Output the [X, Y] coordinate of the center of the cell containing the given text.  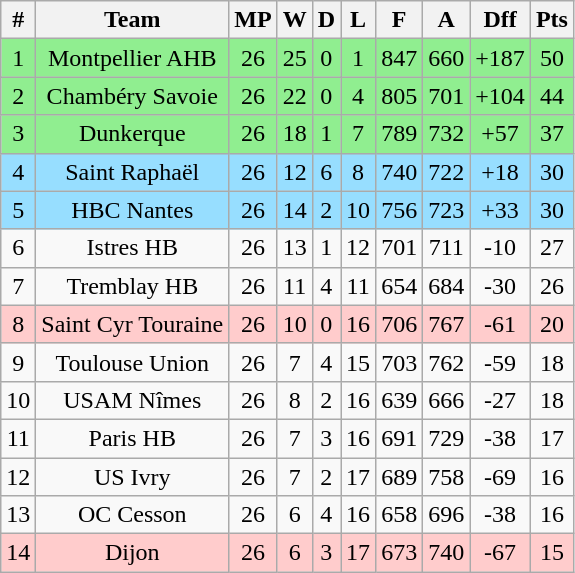
Toulouse Union [132, 362]
# [18, 20]
Paris HB [132, 438]
-30 [500, 286]
684 [446, 286]
756 [400, 210]
Montpellier AHB [132, 58]
25 [294, 58]
L [358, 20]
673 [400, 553]
A [446, 20]
696 [446, 515]
+33 [500, 210]
691 [400, 438]
758 [446, 477]
Chambéry Savoie [132, 96]
US Ivry [132, 477]
789 [400, 134]
5 [18, 210]
729 [446, 438]
805 [400, 96]
767 [446, 324]
-10 [500, 248]
732 [446, 134]
50 [552, 58]
Team [132, 20]
+57 [500, 134]
689 [400, 477]
666 [446, 400]
703 [400, 362]
37 [552, 134]
Dff [500, 20]
MP [253, 20]
762 [446, 362]
22 [294, 96]
D [326, 20]
W [294, 20]
Istres HB [132, 248]
-59 [500, 362]
Tremblay HB [132, 286]
+187 [500, 58]
+104 [500, 96]
9 [18, 362]
847 [400, 58]
OC Cesson [132, 515]
HBC Nantes [132, 210]
722 [446, 172]
+18 [500, 172]
20 [552, 324]
F [400, 20]
-67 [500, 553]
654 [400, 286]
Saint Raphaël [132, 172]
Saint Cyr Touraine [132, 324]
723 [446, 210]
-69 [500, 477]
658 [400, 515]
27 [552, 248]
-61 [500, 324]
USAM Nîmes [132, 400]
706 [400, 324]
660 [446, 58]
711 [446, 248]
Pts [552, 20]
639 [400, 400]
44 [552, 96]
-27 [500, 400]
Dijon [132, 553]
Dunkerque [132, 134]
